Pinpoint the cell where the given text exists, returning its (X, Y) midpoint coordinate. 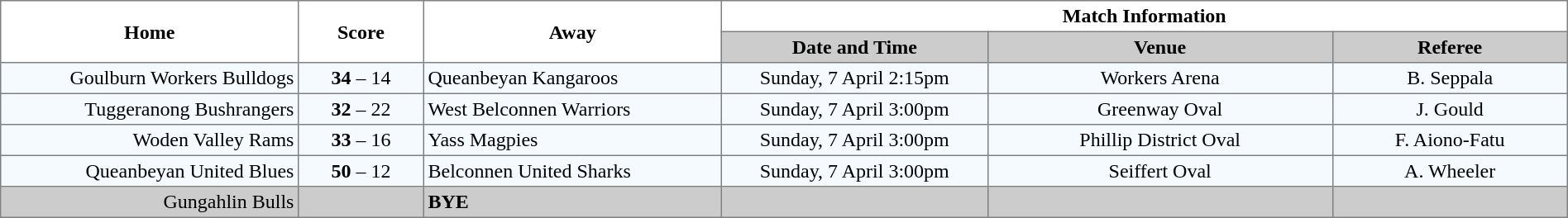
34 – 14 (361, 78)
Tuggeranong Bushrangers (150, 109)
A. Wheeler (1450, 171)
Away (572, 31)
Venue (1159, 47)
BYE (572, 202)
B. Seppala (1450, 78)
Date and Time (854, 47)
J. Gould (1450, 109)
Referee (1450, 47)
West Belconnen Warriors (572, 109)
Yass Magpies (572, 140)
33 – 16 (361, 140)
F. Aiono-Fatu (1450, 140)
Match Information (1145, 17)
Gungahlin Bulls (150, 202)
50 – 12 (361, 171)
32 – 22 (361, 109)
Greenway Oval (1159, 109)
Phillip District Oval (1159, 140)
Belconnen United Sharks (572, 171)
Goulburn Workers Bulldogs (150, 78)
Home (150, 31)
Seiffert Oval (1159, 171)
Sunday, 7 April 2:15pm (854, 78)
Woden Valley Rams (150, 140)
Queanbeyan United Blues (150, 171)
Workers Arena (1159, 78)
Queanbeyan Kangaroos (572, 78)
Score (361, 31)
